Pinpoint the cell where the given text exists, returning its (X, Y) midpoint coordinate. 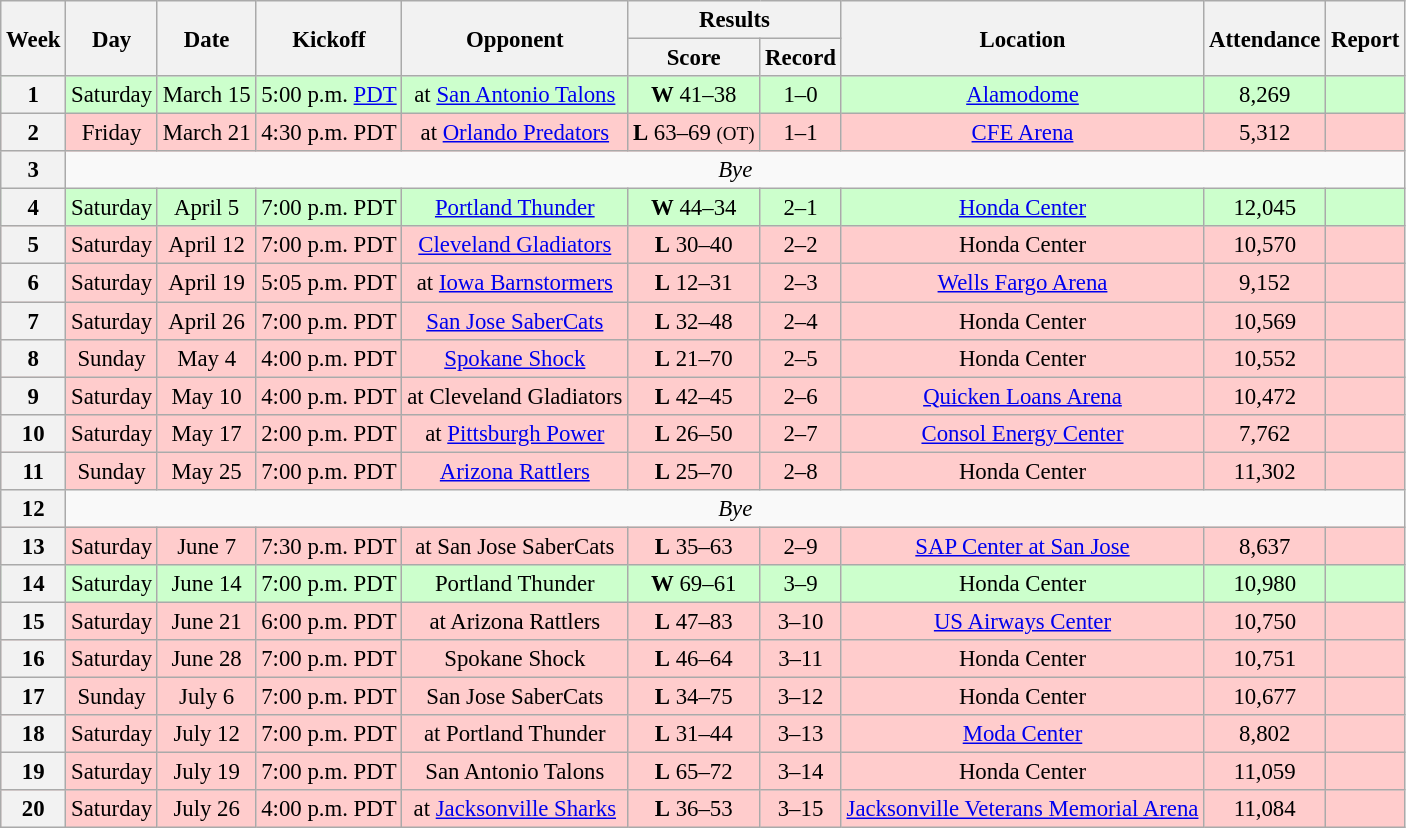
13 (34, 546)
Quicken Loans Arena (1022, 396)
L 63–69 (OT) (694, 133)
11,084 (1265, 809)
2–3 (800, 283)
at San Antonio Talons (515, 95)
March 21 (206, 133)
3–15 (800, 809)
Friday (112, 133)
San Antonio Talons (515, 772)
2–7 (800, 433)
June 14 (206, 584)
2–1 (800, 208)
July 12 (206, 734)
Record (800, 58)
19 (34, 772)
L 31–44 (694, 734)
12 (34, 509)
7:30 p.m. PDT (329, 546)
20 (34, 809)
Alamodome (1022, 95)
3–11 (800, 659)
May 17 (206, 433)
at Portland Thunder (515, 734)
9,152 (1265, 283)
5 (34, 245)
Results (735, 20)
17 (34, 697)
6:00 p.m. PDT (329, 621)
10,980 (1265, 584)
Day (112, 38)
5:05 p.m. PDT (329, 283)
March 15 (206, 95)
Report (1366, 38)
Location (1022, 38)
3–9 (800, 584)
April 26 (206, 321)
Consol Energy Center (1022, 433)
L 34–75 (694, 697)
L 42–45 (694, 396)
L 12–31 (694, 283)
8,802 (1265, 734)
3 (34, 170)
1–1 (800, 133)
Arizona Rattlers (515, 471)
2–8 (800, 471)
3–13 (800, 734)
4 (34, 208)
Opponent (515, 38)
2 (34, 133)
Wells Fargo Arena (1022, 283)
L 32–48 (694, 321)
Score (694, 58)
Moda Center (1022, 734)
2–4 (800, 321)
3–10 (800, 621)
at Pittsburgh Power (515, 433)
10,552 (1265, 358)
5,312 (1265, 133)
11,059 (1265, 772)
at Arizona Rattlers (515, 621)
Week (34, 38)
Date (206, 38)
14 (34, 584)
11,302 (1265, 471)
June 7 (206, 546)
June 21 (206, 621)
10 (34, 433)
at Orlando Predators (515, 133)
at San Jose SaberCats (515, 546)
July 19 (206, 772)
L 30–40 (694, 245)
L 26–50 (694, 433)
2–6 (800, 396)
9 (34, 396)
16 (34, 659)
L 47–83 (694, 621)
May 25 (206, 471)
at Cleveland Gladiators (515, 396)
8 (34, 358)
15 (34, 621)
L 25–70 (694, 471)
1 (34, 95)
2:00 p.m. PDT (329, 433)
L 65–72 (694, 772)
6 (34, 283)
W 69–61 (694, 584)
10,569 (1265, 321)
at Iowa Barnstormers (515, 283)
7 (34, 321)
2–2 (800, 245)
4:30 p.m. PDT (329, 133)
3–14 (800, 772)
Kickoff (329, 38)
W 44–34 (694, 208)
CFE Arena (1022, 133)
July 6 (206, 697)
18 (34, 734)
Attendance (1265, 38)
10,570 (1265, 245)
April 12 (206, 245)
11 (34, 471)
April 5 (206, 208)
July 26 (206, 809)
June 28 (206, 659)
L 46–64 (694, 659)
1–0 (800, 95)
L 36–53 (694, 809)
12,045 (1265, 208)
L 21–70 (694, 358)
10,750 (1265, 621)
10,677 (1265, 697)
8,637 (1265, 546)
April 19 (206, 283)
10,751 (1265, 659)
L 35–63 (694, 546)
7,762 (1265, 433)
May 10 (206, 396)
Jacksonville Veterans Memorial Arena (1022, 809)
US Airways Center (1022, 621)
10,472 (1265, 396)
SAP Center at San Jose (1022, 546)
5:00 p.m. PDT (329, 95)
3–12 (800, 697)
W 41–38 (694, 95)
at Jacksonville Sharks (515, 809)
May 4 (206, 358)
Cleveland Gladiators (515, 245)
2–9 (800, 546)
2–5 (800, 358)
8,269 (1265, 95)
